Return [x, y] of the center of cell containing provided text 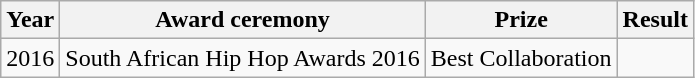
Best Collaboration [521, 58]
South African Hip Hop Awards 2016 [243, 58]
Result [655, 20]
Prize [521, 20]
Award ceremony [243, 20]
Year [30, 20]
2016 [30, 58]
